Extract the [x, y] coordinate from the center of the cell holding the provided text.  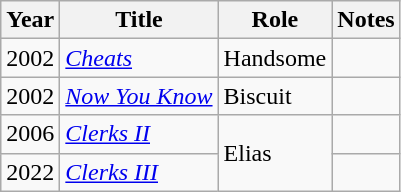
2006 [30, 134]
Elias [275, 153]
Notes [366, 20]
Clerks III [139, 172]
Role [275, 20]
Title [139, 20]
Year [30, 20]
Handsome [275, 58]
Now You Know [139, 96]
Clerks II [139, 134]
Biscuit [275, 96]
2022 [30, 172]
Cheats [139, 58]
